Detect which cell encompasses the target text, then output its [X, Y] center coordinate. 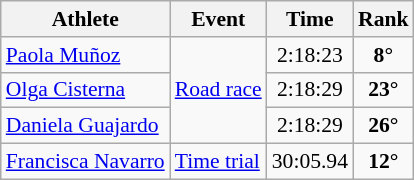
Olga Cisterna [86, 90]
Road race [218, 90]
26° [384, 126]
Time trial [218, 162]
Event [218, 19]
8° [384, 55]
Paola Muñoz [86, 55]
Rank [384, 19]
2:18:23 [310, 55]
23° [384, 90]
Time [310, 19]
12° [384, 162]
Athlete [86, 19]
Daniela Guajardo [86, 126]
30:05.94 [310, 162]
Francisca Navarro [86, 162]
